Scan for the cell matching the given text and deliver its [X, Y] coordinate at center. 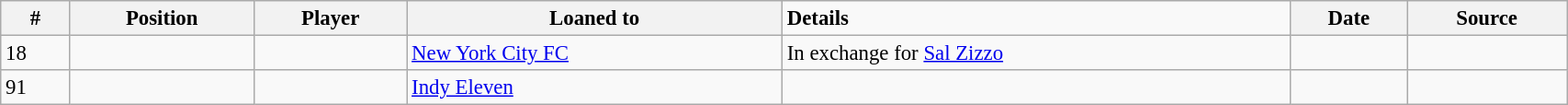
18 [35, 53]
Details [1036, 18]
Player [330, 18]
Position [162, 18]
# [35, 18]
New York City FC [595, 53]
Source [1487, 18]
In exchange for Sal Zizzo [1036, 53]
Loaned to [595, 18]
91 [35, 87]
Date [1348, 18]
Indy Eleven [595, 87]
